Find where the given text appears and provide that cell's center as (x, y) coordinate. 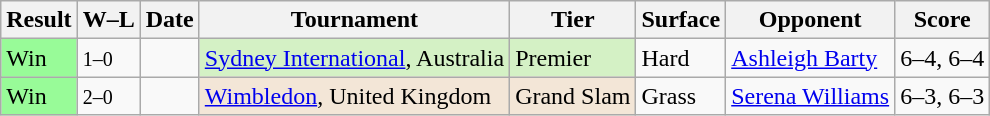
Premier (573, 58)
Sydney International, Australia (354, 58)
Hard (681, 58)
1–0 (108, 58)
Score (942, 20)
6–4, 6–4 (942, 58)
Grand Slam (573, 96)
Tier (573, 20)
Wimbledon, United Kingdom (354, 96)
Surface (681, 20)
Ashleigh Barty (810, 58)
6–3, 6–3 (942, 96)
Opponent (810, 20)
Tournament (354, 20)
2–0 (108, 96)
Grass (681, 96)
Serena Williams (810, 96)
W–L (108, 20)
Result (39, 20)
Date (170, 20)
